Scan for the cell matching the given text and deliver its (x, y) coordinate at center. 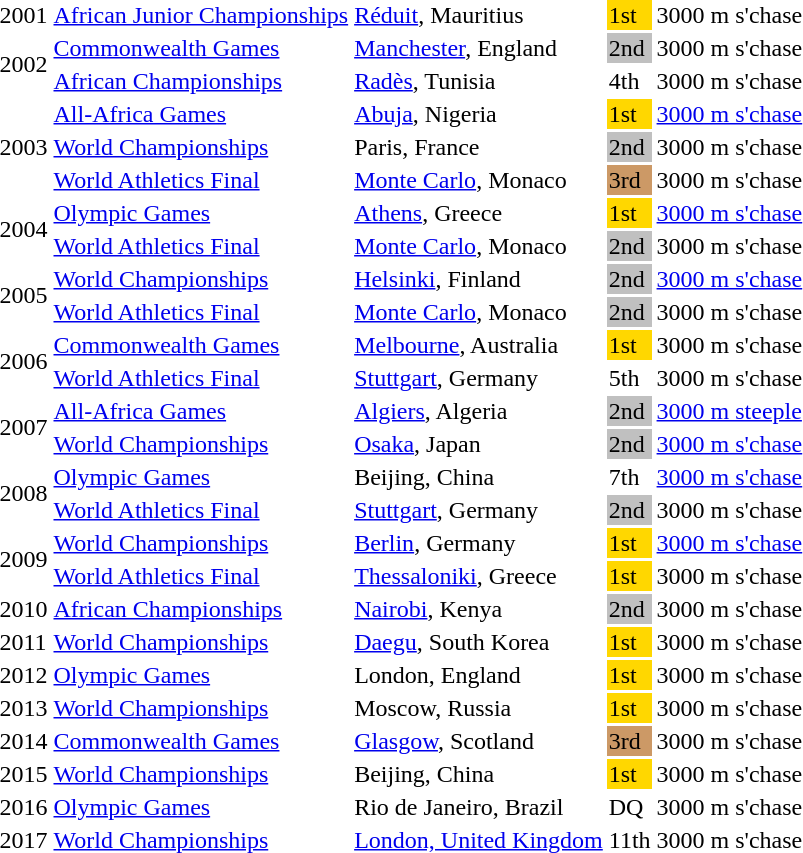
Algiers, Algeria (479, 411)
Daegu, South Korea (479, 642)
Thessaloniki, Greece (479, 576)
London, England (479, 675)
Athens, Greece (479, 213)
Osaka, Japan (479, 444)
Glasgow, Scotland (479, 741)
Rio de Janeiro, Brazil (479, 807)
DQ (630, 807)
Moscow, Russia (479, 708)
Melbourne, Australia (479, 345)
Radès, Tunisia (479, 81)
7th (630, 477)
Réduit, Mauritius (479, 15)
African Junior Championships (201, 15)
Manchester, England (479, 48)
Berlin, Germany (479, 543)
Abuja, Nigeria (479, 114)
5th (630, 378)
Helsinki, Finland (479, 279)
Paris, France (479, 147)
4th (630, 81)
Nairobi, Kenya (479, 609)
